From the cell containing the given text, extract its center point as (X, Y) coordinate. 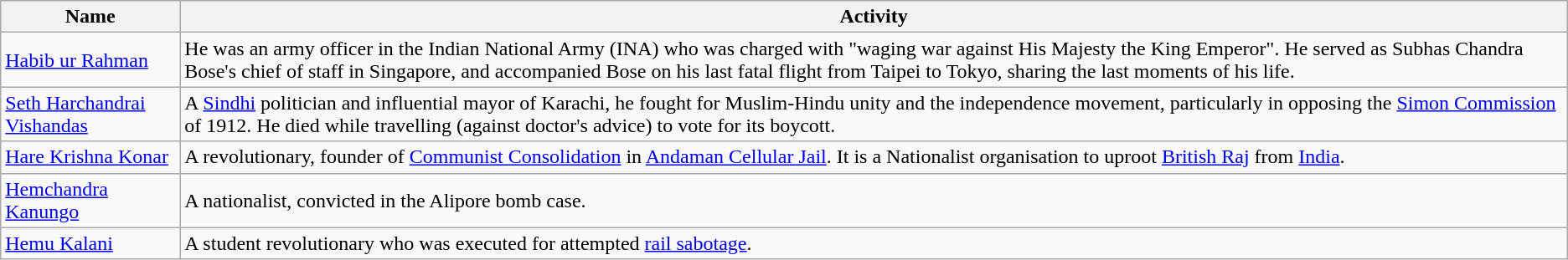
Name (90, 17)
A revolutionary, founder of Communist Consolidation in Andaman Cellular Jail. It is a Nationalist organisation to uproot British Raj from India. (874, 157)
A student revolutionary who was executed for attempted rail sabotage. (874, 243)
Seth Harchandrai Vishandas (90, 114)
Hemchandra Kanungo (90, 201)
Hemu Kalani (90, 243)
A nationalist, convicted in the Alipore bomb case. (874, 201)
Hare Krishna Konar (90, 157)
Activity (874, 17)
Habib ur Rahman (90, 60)
